Scan for the cell matching the given text and deliver its [X, Y] coordinate at center. 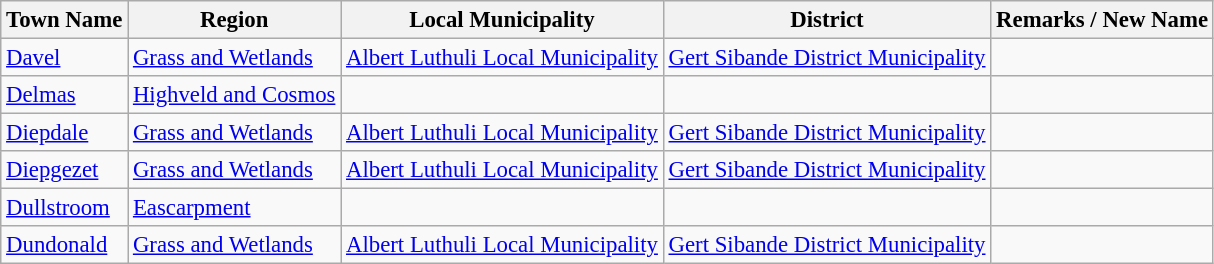
Diepdale [64, 133]
Diepgezet [64, 170]
District [827, 20]
Remarks / New Name [1102, 20]
Local Municipality [502, 20]
Highveld and Cosmos [234, 95]
Delmas [64, 95]
Dundonald [64, 245]
Dullstroom [64, 208]
Region [234, 20]
Davel [64, 58]
Town Name [64, 20]
Eascarpment [234, 208]
